Determine the (x, y) coordinate at the center of the cell enclosing the given text.  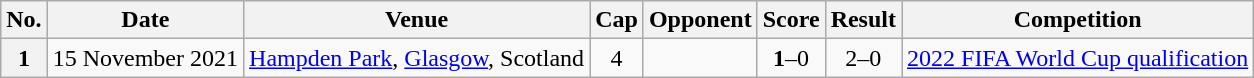
1–0 (791, 58)
15 November 2021 (145, 58)
Opponent (700, 20)
1 (24, 58)
2–0 (863, 58)
Score (791, 20)
Cap (617, 20)
2022 FIFA World Cup qualification (1078, 58)
Competition (1078, 20)
Venue (417, 20)
Result (863, 20)
Date (145, 20)
No. (24, 20)
Hampden Park, Glasgow, Scotland (417, 58)
4 (617, 58)
